From the cell containing the given text, extract its center point as (X, Y) coordinate. 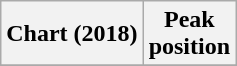
Peak position (189, 34)
Chart (2018) (72, 34)
